For the text-containing cell, return its midpoint in (x, y) coordinate format. 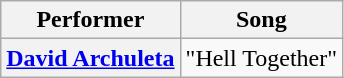
"Hell Together" (261, 58)
Performer (90, 20)
David Archuleta (90, 58)
Song (261, 20)
